Search for the cell housing the specified text and yield its [X, Y] center coordinate. 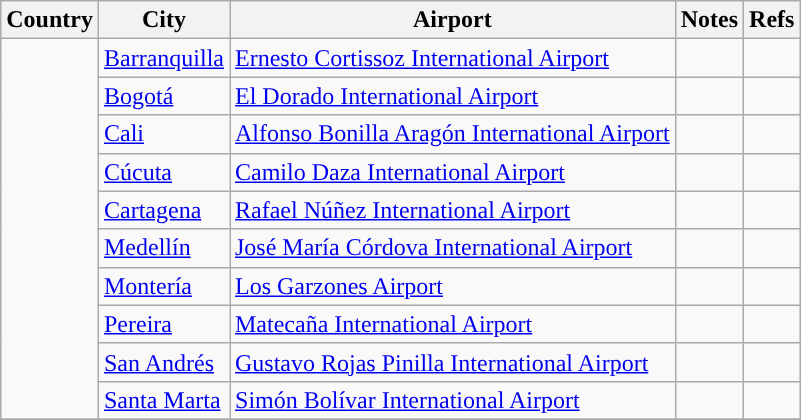
San Andrés [164, 362]
Cali [164, 134]
Cúcuta [164, 172]
Airport [453, 20]
Bogotá [164, 96]
Refs [772, 20]
Medellín [164, 248]
Alfonso Bonilla Aragón International Airport [453, 134]
Simón Bolívar International Airport [453, 400]
Pereira [164, 324]
City [164, 20]
Barranquilla [164, 58]
Matecaña International Airport [453, 324]
El Dorado International Airport [453, 96]
Montería [164, 286]
Santa Marta [164, 400]
Ernesto Cortissoz International Airport [453, 58]
Country [50, 20]
Camilo Daza International Airport [453, 172]
Cartagena [164, 210]
Los Garzones Airport [453, 286]
José María Córdova International Airport [453, 248]
Notes [709, 20]
Gustavo Rojas Pinilla International Airport [453, 362]
Rafael Núñez International Airport [453, 210]
